Return the (X, Y) coordinate for the center point of the cell that contains the specified text.  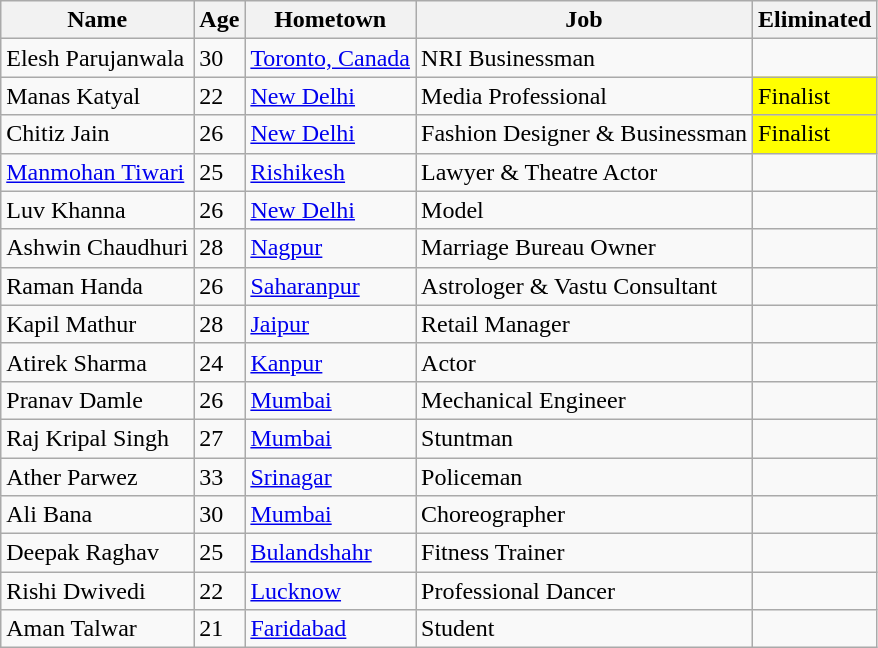
Job (584, 20)
Ashwin Chaudhuri (98, 248)
Jaipur (330, 324)
Kanpur (330, 362)
Luv Khanna (98, 210)
Saharanpur (330, 286)
Name (98, 20)
Age (220, 20)
Raj Kripal Singh (98, 438)
Deepak Raghav (98, 553)
NRI Businessman (584, 58)
Manas Katyal (98, 96)
21 (220, 629)
Mechanical Engineer (584, 400)
Stuntman (584, 438)
Student (584, 629)
Fitness Trainer (584, 553)
Srinagar (330, 477)
Atirek Sharma (98, 362)
Manmohan Tiwari (98, 172)
Retail Manager (584, 324)
Ali Bana (98, 515)
33 (220, 477)
Pranav Damle (98, 400)
Toronto, Canada (330, 58)
Media Professional (584, 96)
Choreographer (584, 515)
Kapil Mathur (98, 324)
Policeman (584, 477)
Professional Dancer (584, 591)
27 (220, 438)
Elesh Parujanwala (98, 58)
Chitiz Jain (98, 134)
Nagpur (330, 248)
Faridabad (330, 629)
Astrologer & Vastu Consultant (584, 286)
Rishikesh (330, 172)
Eliminated (815, 20)
Ather Parwez (98, 477)
Rishi Dwivedi (98, 591)
Lucknow (330, 591)
Actor (584, 362)
Fashion Designer & Businessman (584, 134)
Lawyer & Theatre Actor (584, 172)
24 (220, 362)
Model (584, 210)
Aman Talwar (98, 629)
Marriage Bureau Owner (584, 248)
Bulandshahr (330, 553)
Hometown (330, 20)
Raman Handa (98, 286)
